Determine the [x, y] coordinate at the center of the cell enclosing the given text.  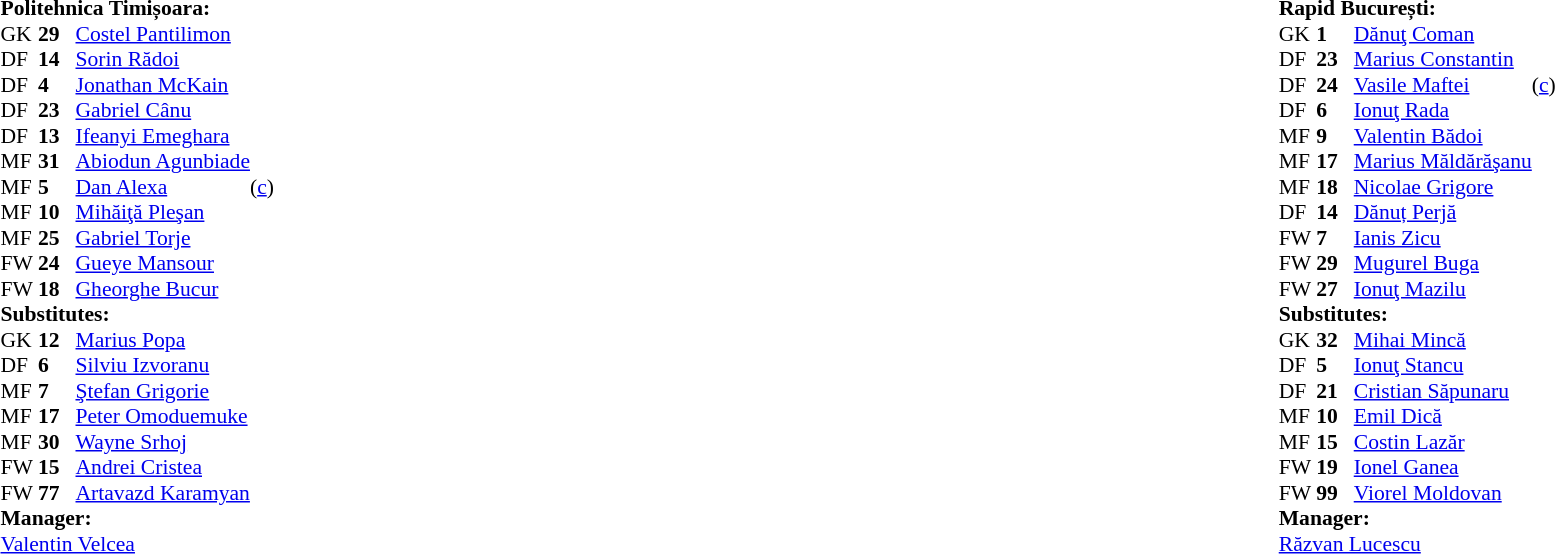
Mugurel Buga [1443, 263]
Ionuţ Stancu [1443, 365]
31 [57, 161]
Jonathan McKain [163, 85]
Marius Popa [163, 340]
30 [57, 442]
Ionel Ganea [1443, 467]
4 [57, 85]
Ianis Zicu [1443, 238]
(c) [262, 187]
Gabriel Cânu [163, 111]
Peter Omoduemuke [163, 417]
32 [1335, 340]
Silviu Izvoranu [163, 365]
Ifeanyi Emeghara [163, 136]
19 [1335, 467]
25 [57, 238]
Dănuț Perjă [1443, 213]
Viorel Moldovan [1443, 493]
Cristian Săpunaru [1443, 391]
Abiodun Agunbiade [163, 161]
Ştefan Grigorie [163, 391]
27 [1335, 289]
13 [57, 136]
Gabriel Torje [163, 238]
Marius Măldărăşanu [1443, 161]
Gueye Mansour [163, 263]
9 [1335, 136]
Artavazd Karamyan [163, 493]
Mihăiţă Pleşan [163, 213]
Vasile Maftei [1443, 85]
Dan Alexa [163, 187]
Marius Constantin [1443, 59]
Ionuţ Rada [1443, 111]
Dănuţ Coman [1443, 34]
Wayne Srhoj [163, 442]
99 [1335, 493]
Andrei Cristea [163, 467]
Nicolae Grigore [1443, 187]
Gheorghe Bucur [163, 289]
Emil Dică [1443, 417]
77 [57, 493]
Valentin Bădoi [1443, 136]
Sorin Rădoi [163, 59]
1 [1335, 34]
21 [1335, 391]
12 [57, 340]
Costin Lazăr [1443, 442]
Costel Pantilimon [163, 34]
Ionuţ Mazilu [1443, 289]
Mihai Mincă [1443, 340]
